Extract the (x, y) coordinate from the center of the cell holding the provided text.  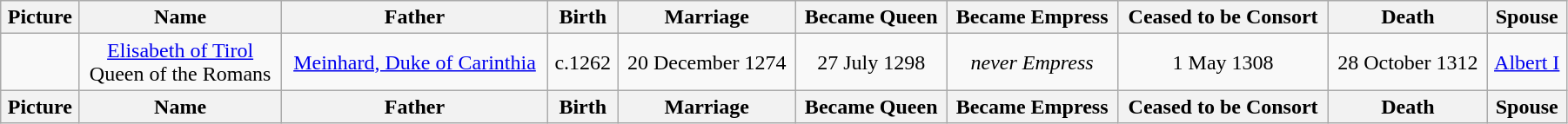
Meinhard, Duke of Carinthia (414, 62)
c.1262 (583, 62)
28 October 1312 (1408, 62)
never Empress (1032, 62)
Albert I (1526, 62)
1 May 1308 (1223, 62)
Elisabeth of TirolQueen of the Romans (180, 62)
27 July 1298 (872, 62)
20 December 1274 (707, 62)
